Scan for the cell matching the given text and deliver its (X, Y) coordinate at center. 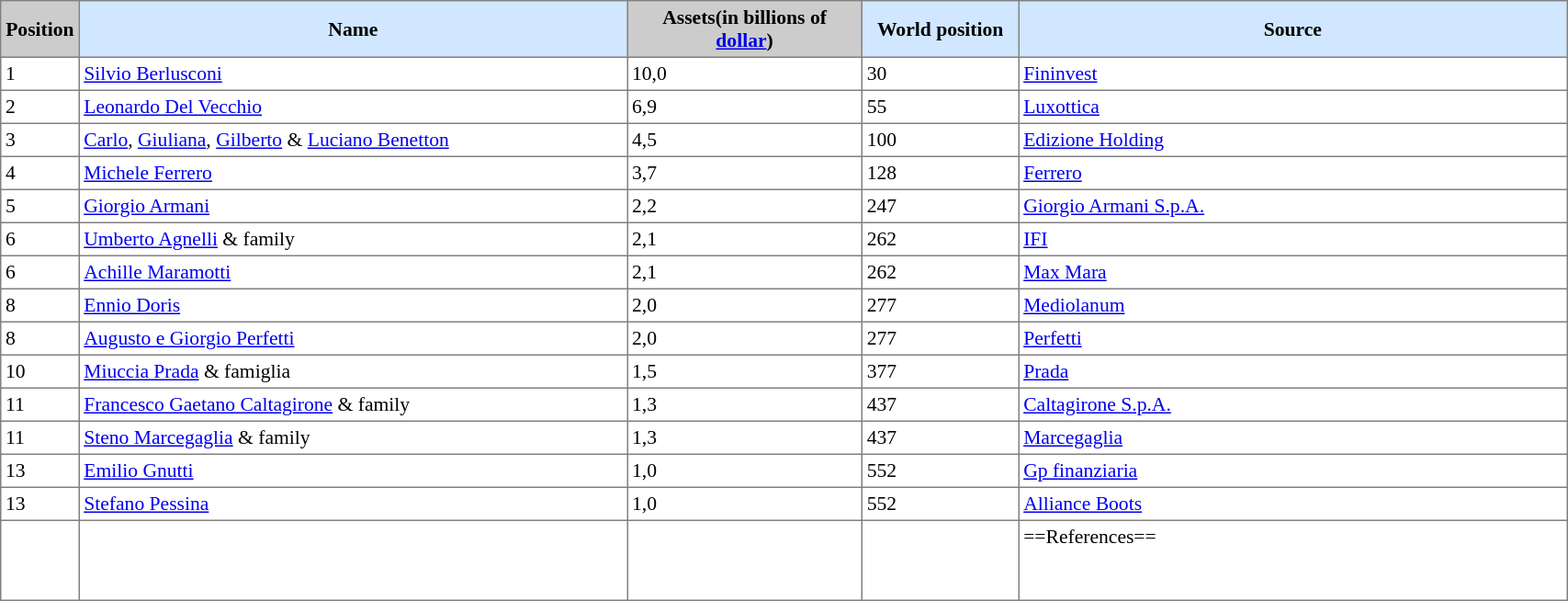
30 (940, 74)
Perfetti (1293, 338)
Source (1293, 29)
Silvio Berlusconi (353, 74)
247 (940, 206)
Leonardo Del Vecchio (353, 107)
128 (940, 173)
5 (40, 206)
1 (40, 74)
Position (40, 29)
Carlo, Giuliana, Gilberto & Luciano Benetton (353, 140)
Francesco Gaetano Caltagirone & family (353, 404)
10 (40, 371)
Miuccia Prada & famiglia (353, 371)
Umberto Agnelli & family (353, 239)
Ennio Doris (353, 305)
4,5 (745, 140)
Max Mara (1293, 272)
Edizione Holding (1293, 140)
Luxottica (1293, 107)
Giorgio Armani S.p.A. (1293, 206)
IFI (1293, 239)
Mediolanum (1293, 305)
==References== (1293, 561)
Emilio Gnutti (353, 471)
Prada (1293, 371)
Fininvest (1293, 74)
Caltagirone S.p.A. (1293, 404)
3 (40, 140)
2 (40, 107)
377 (940, 371)
Achille Maramotti (353, 272)
Augusto e Giorgio Perfetti (353, 338)
55 (940, 107)
Steno Marcegaglia & family (353, 437)
2,2 (745, 206)
Alliance Boots (1293, 504)
Ferrero (1293, 173)
1,5 (745, 371)
6,9 (745, 107)
4 (40, 173)
Michele Ferrero (353, 173)
Stefano Pessina (353, 504)
World position (940, 29)
3,7 (745, 173)
Marcegaglia (1293, 437)
Gp finanziaria (1293, 471)
100 (940, 140)
Name (353, 29)
10,0 (745, 74)
Giorgio Armani (353, 206)
Assets(in billions of dollar) (745, 29)
